Scan for the cell matching the given text and deliver its [x, y] coordinate at center. 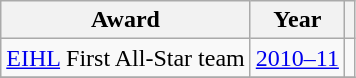
Award [126, 20]
2010–11 [297, 58]
EIHL First All-Star team [126, 58]
Year [297, 20]
